Output the (X, Y) coordinate of the center of the cell containing the given text.  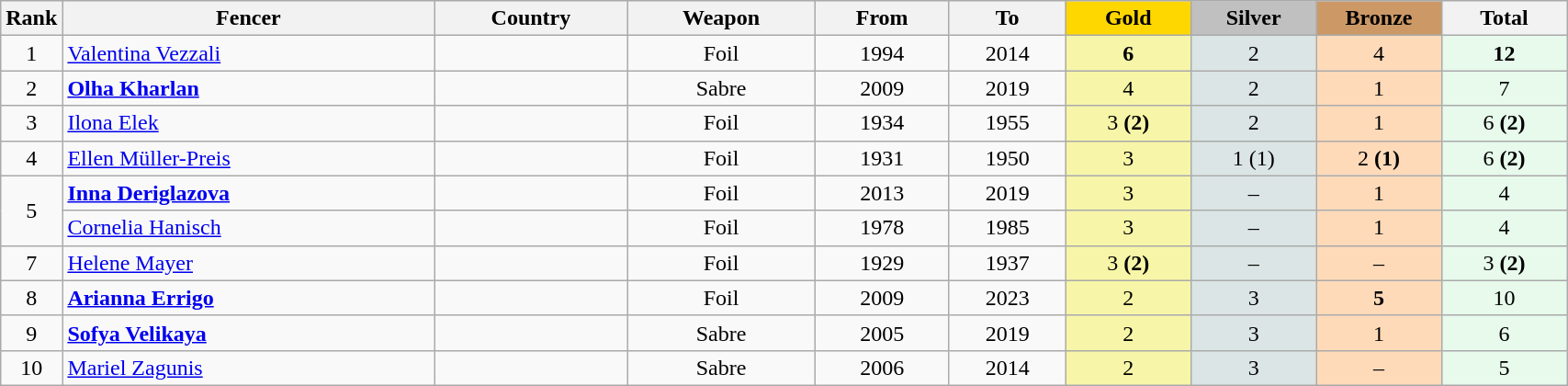
1931 (882, 158)
1 (1) (1253, 158)
1955 (1007, 123)
1985 (1007, 228)
Rank (31, 18)
Ellen Müller-Preis (248, 158)
2013 (882, 193)
To (1007, 18)
From (882, 18)
Olha Kharlan (248, 88)
Gold (1128, 18)
2 (1) (1379, 158)
Silver (1253, 18)
1950 (1007, 158)
Cornelia Hanisch (248, 228)
Fencer (248, 18)
Weapon (721, 18)
1934 (882, 123)
1929 (882, 263)
1937 (1007, 263)
Mariel Zagunis (248, 368)
Country (531, 18)
Sofya Velikaya (248, 333)
1978 (882, 228)
Bronze (1379, 18)
Inna Deriglazova (248, 193)
12 (1504, 53)
9 (31, 333)
2005 (882, 333)
2006 (882, 368)
Arianna Errigo (248, 298)
Total (1504, 18)
Helene Mayer (248, 263)
Ilona Elek (248, 123)
8 (31, 298)
Valentina Vezzali (248, 53)
2023 (1007, 298)
1994 (882, 53)
